For the text-containing cell, return its midpoint in (X, Y) coordinate format. 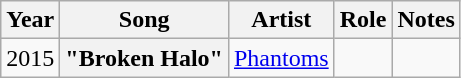
Role (363, 20)
Artist (281, 20)
Song (144, 20)
Notes (426, 20)
Phantoms (281, 58)
"Broken Halo" (144, 58)
2015 (30, 58)
Year (30, 20)
